Locate the cell with the specified text and output its [x, y] center coordinate. 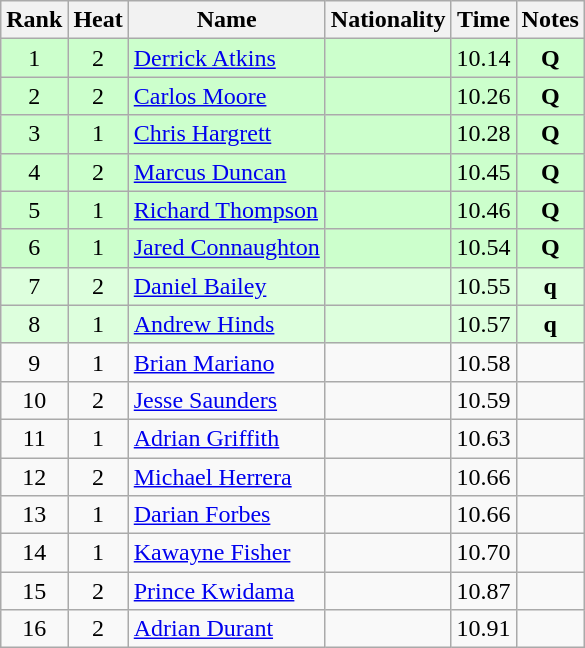
Rank [34, 20]
8 [34, 324]
3 [34, 134]
Andrew Hinds [226, 324]
Marcus Duncan [226, 172]
Richard Thompson [226, 210]
Darian Forbes [226, 515]
Prince Kwidama [226, 591]
4 [34, 172]
Daniel Bailey [226, 286]
15 [34, 591]
Heat [98, 20]
Carlos Moore [226, 96]
Brian Mariano [226, 362]
10.58 [484, 362]
Time [484, 20]
Nationality [388, 20]
7 [34, 286]
10.59 [484, 400]
Jesse Saunders [226, 400]
10.91 [484, 629]
14 [34, 553]
10.45 [484, 172]
Michael Herrera [226, 477]
Adrian Durant [226, 629]
10.57 [484, 324]
12 [34, 477]
Derrick Atkins [226, 58]
10.26 [484, 96]
13 [34, 515]
10.55 [484, 286]
10.46 [484, 210]
10.14 [484, 58]
10.54 [484, 248]
10.87 [484, 591]
5 [34, 210]
Name [226, 20]
Adrian Griffith [226, 438]
10.63 [484, 438]
10.70 [484, 553]
6 [34, 248]
16 [34, 629]
9 [34, 362]
10.28 [484, 134]
10 [34, 400]
11 [34, 438]
Kawayne Fisher [226, 553]
Jared Connaughton [226, 248]
Notes [550, 20]
Chris Hargrett [226, 134]
